Determine the (X, Y) coordinate at the center of the cell enclosing the given text.  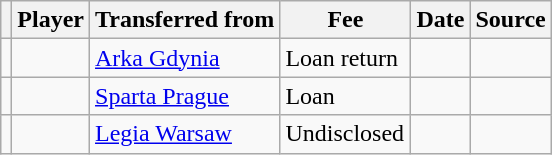
Date (440, 20)
Loan (346, 96)
Player (51, 20)
Legia Warsaw (185, 134)
Undisclosed (346, 134)
Fee (346, 20)
Sparta Prague (185, 96)
Transferred from (185, 20)
Loan return (346, 58)
Arka Gdynia (185, 58)
Source (510, 20)
